Detect which cell encompasses the target text, then output its [x, y] center coordinate. 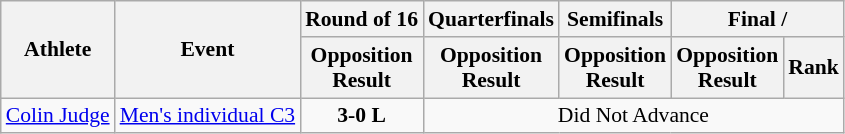
Did Not Advance [634, 116]
Event [208, 50]
Men's individual C3 [208, 116]
Round of 16 [362, 19]
Colin Judge [58, 116]
Athlete [58, 50]
Semifinals [615, 19]
3-0 L [362, 116]
Final / [758, 19]
Rank [814, 68]
Quarterfinals [491, 19]
